Determine the (x, y) coordinate at the center of the cell enclosing the given text.  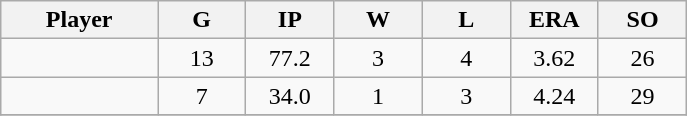
Player (80, 20)
34.0 (290, 96)
1 (378, 96)
3.62 (554, 58)
ERA (554, 20)
W (378, 20)
SO (642, 20)
13 (202, 58)
7 (202, 96)
4.24 (554, 96)
L (466, 20)
G (202, 20)
29 (642, 96)
77.2 (290, 58)
IP (290, 20)
26 (642, 58)
4 (466, 58)
